Output the [X, Y] coordinate of the center of the cell containing the given text.  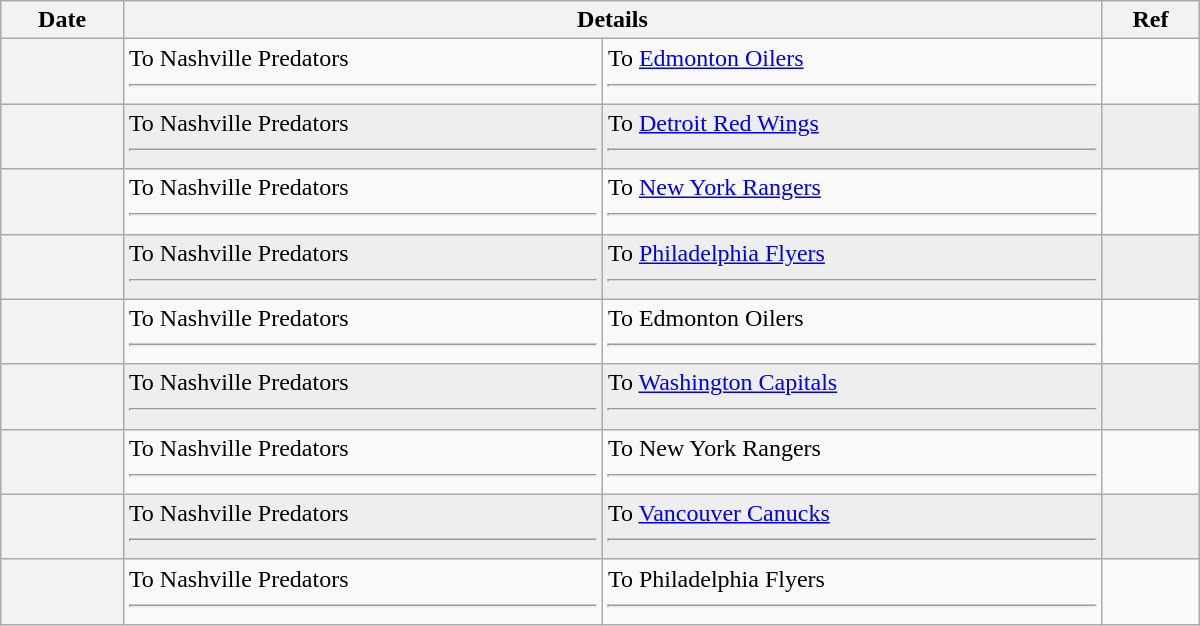
To Detroit Red Wings [852, 136]
Details [612, 20]
Ref [1151, 20]
To Vancouver Canucks [852, 526]
To Washington Capitals [852, 396]
Date [62, 20]
